From the cell containing the given text, extract its center point as (X, Y) coordinate. 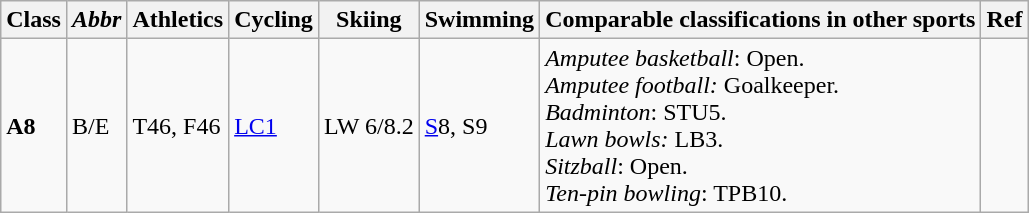
Comparable classifications in other sports (760, 20)
B/E (96, 126)
Cycling (274, 20)
LW 6/8.2 (368, 126)
Athletics (178, 20)
Swimming (479, 20)
Skiing (368, 20)
S8, S9 (479, 126)
A8 (34, 126)
Class (34, 20)
T46, F46 (178, 126)
Abbr (96, 20)
Amputee basketball: Open.Amputee football: Goalkeeper.Badminton: STU5.Lawn bowls: LB3.Sitzball: Open.Ten-pin bowling: TPB10. (760, 126)
LC1 (274, 126)
Ref (1004, 20)
